Search for the cell housing the specified text and yield its [x, y] center coordinate. 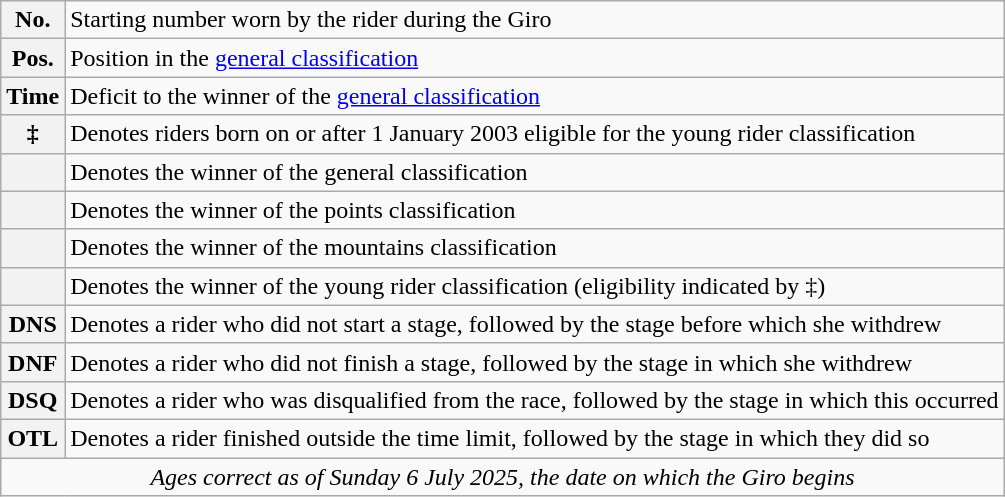
Denotes a rider who did not start a stage, followed by the stage before which she withdrew [534, 324]
DNF [33, 362]
Starting number worn by the rider during the Giro [534, 20]
Deficit to the winner of the general classification [534, 96]
Denotes a rider who did not finish a stage, followed by the stage in which she withdrew [534, 362]
Denotes riders born on or after 1 January 2003 eligible for the young rider classification [534, 134]
No. [33, 20]
DSQ [33, 400]
Denotes the winner of the general classification [534, 172]
Ages correct as of Sunday 6 July 2025, the date on which the Giro begins [502, 477]
Denotes a rider finished outside the time limit, followed by the stage in which they did so [534, 438]
Denotes the winner of the mountains classification [534, 248]
OTL [33, 438]
Denotes a rider who was disqualified from the race, followed by the stage in which this occurred [534, 400]
Time [33, 96]
Pos. [33, 58]
Denotes the winner of the points classification [534, 210]
‡ [33, 134]
Denotes the winner of the young rider classification (eligibility indicated by ‡) [534, 286]
Position in the general classification [534, 58]
DNS [33, 324]
